Detect which cell encompasses the target text, then output its (X, Y) center coordinate. 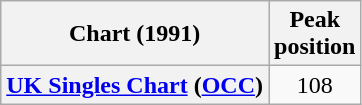
108 (314, 85)
Chart (1991) (135, 34)
Peakposition (314, 34)
UK Singles Chart (OCC) (135, 85)
